Determine the [X, Y] coordinate at the center of the cell enclosing the given text.  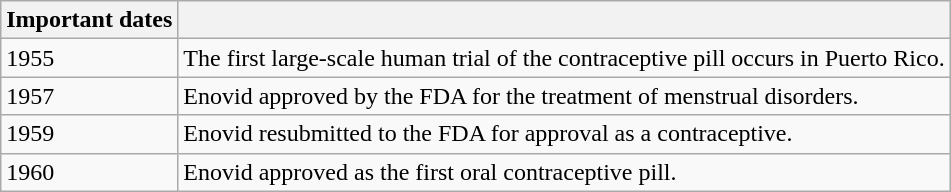
1957 [90, 96]
The first large-scale human trial of the contraceptive pill occurs in Puerto Rico. [564, 58]
1959 [90, 134]
Enovid approved by the FDA for the treatment of menstrual disorders. [564, 96]
Important dates [90, 20]
Enovid approved as the first oral contraceptive pill. [564, 172]
1960 [90, 172]
Enovid resubmitted to the FDA for approval as a contraceptive. [564, 134]
1955 [90, 58]
